Output the (x, y) coordinate of the center of the cell containing the given text.  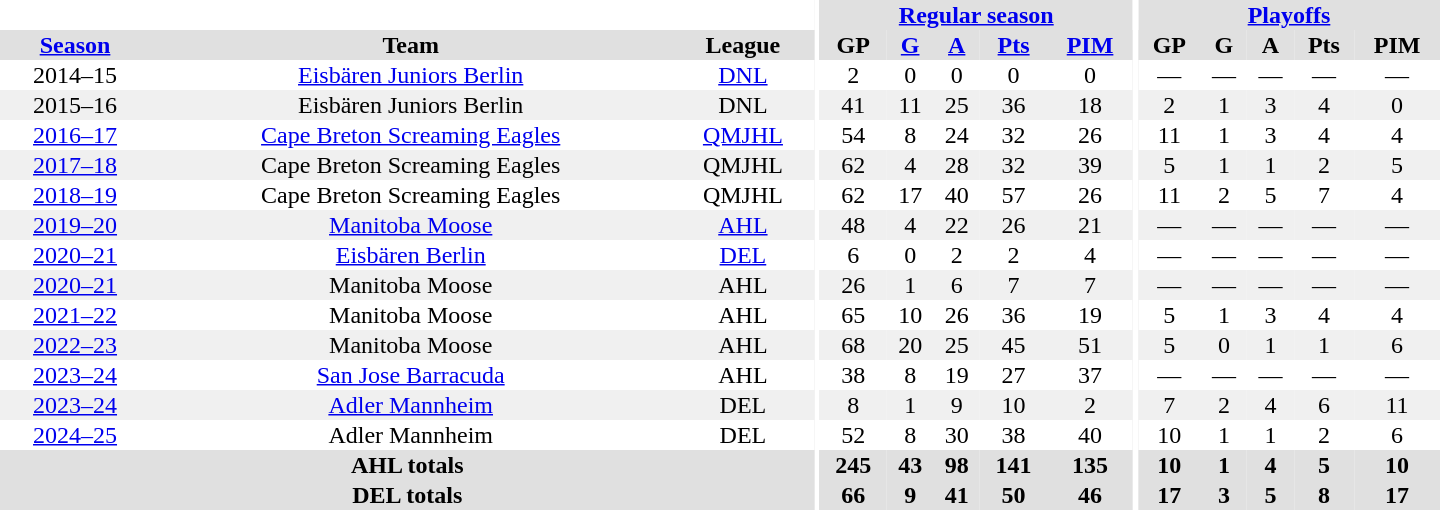
2017–18 (75, 165)
League (742, 45)
2024–25 (75, 435)
50 (1014, 495)
San Jose Barracuda (410, 375)
65 (854, 315)
Team (410, 45)
2019–20 (75, 225)
52 (854, 435)
98 (956, 465)
28 (956, 165)
Season (75, 45)
2022–23 (75, 345)
30 (956, 435)
45 (1014, 345)
51 (1090, 345)
18 (1090, 105)
245 (854, 465)
21 (1090, 225)
22 (956, 225)
20 (910, 345)
43 (910, 465)
68 (854, 345)
39 (1090, 165)
141 (1014, 465)
2016–17 (75, 135)
48 (854, 225)
135 (1090, 465)
24 (956, 135)
Regular season (976, 15)
Playoffs (1289, 15)
2014–15 (75, 75)
2021–22 (75, 315)
2015–16 (75, 105)
57 (1014, 195)
54 (854, 135)
2018–19 (75, 195)
Eisbären Berlin (410, 255)
DEL totals (407, 495)
AHL totals (407, 465)
46 (1090, 495)
27 (1014, 375)
37 (1090, 375)
66 (854, 495)
